Output the [x, y] coordinate of the center of the cell containing the given text.  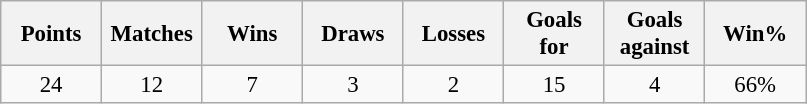
24 [52, 85]
Goals for [554, 34]
15 [554, 85]
Win% [756, 34]
2 [454, 85]
Goals against [654, 34]
4 [654, 85]
Draws [354, 34]
66% [756, 85]
Losses [454, 34]
12 [152, 85]
Matches [152, 34]
3 [354, 85]
Wins [252, 34]
7 [252, 85]
Points [52, 34]
